For the text-containing cell, return its midpoint in [X, Y] coordinate format. 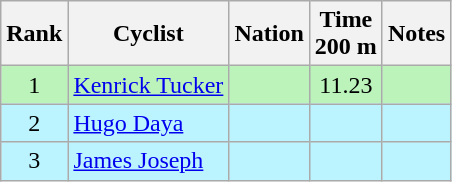
James Joseph [148, 161]
Nation [269, 34]
Cyclist [148, 34]
1 [34, 85]
2 [34, 123]
Notes [416, 34]
Rank [34, 34]
3 [34, 161]
Hugo Daya [148, 123]
11.23 [346, 85]
Time200 m [346, 34]
Kenrick Tucker [148, 85]
